Determine the (x, y) coordinate at the center of the cell enclosing the given text.  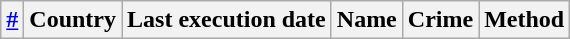
Name (366, 20)
Method (524, 20)
Crime (440, 20)
Last execution date (227, 20)
Country (73, 20)
# (12, 20)
